Output the (x, y) coordinate of the center of the cell containing the given text.  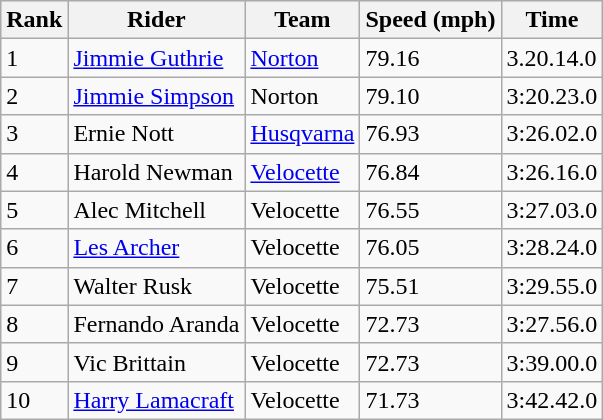
Time (552, 20)
3 (34, 134)
79.10 (430, 96)
Jimmie Simpson (156, 96)
79.16 (430, 58)
75.51 (430, 286)
6 (34, 248)
Speed (mph) (430, 20)
Rider (156, 20)
76.93 (430, 134)
3:26.02.0 (552, 134)
3:27.03.0 (552, 210)
76.84 (430, 172)
8 (34, 324)
76.55 (430, 210)
3:29.55.0 (552, 286)
10 (34, 400)
Alec Mitchell (156, 210)
9 (34, 362)
1 (34, 58)
4 (34, 172)
Fernando Aranda (156, 324)
Harry Lamacraft (156, 400)
3:39.00.0 (552, 362)
Walter Rusk (156, 286)
3.20.14.0 (552, 58)
5 (34, 210)
3:28.24.0 (552, 248)
Ernie Nott (156, 134)
Vic Brittain (156, 362)
Rank (34, 20)
Husqvarna (302, 134)
Harold Newman (156, 172)
3:42.42.0 (552, 400)
3:26.16.0 (552, 172)
Jimmie Guthrie (156, 58)
3:27.56.0 (552, 324)
71.73 (430, 400)
7 (34, 286)
Team (302, 20)
2 (34, 96)
76.05 (430, 248)
3:20.23.0 (552, 96)
Les Archer (156, 248)
